Locate the cell with the specified text and output its [x, y] center coordinate. 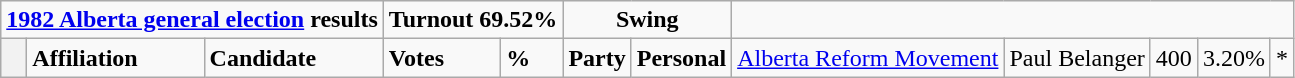
400 [1174, 58]
Votes [442, 58]
Swing [648, 20]
Affiliation [116, 58]
Personal [681, 58]
Party [597, 58]
1982 Alberta general election results [192, 20]
* [1282, 58]
Alberta Reform Movement [868, 58]
3.20% [1234, 58]
Paul Belanger [1077, 58]
Turnout 69.52% [473, 20]
% [532, 58]
Candidate [294, 58]
